Output the (X, Y) coordinate of the center of the cell containing the given text.  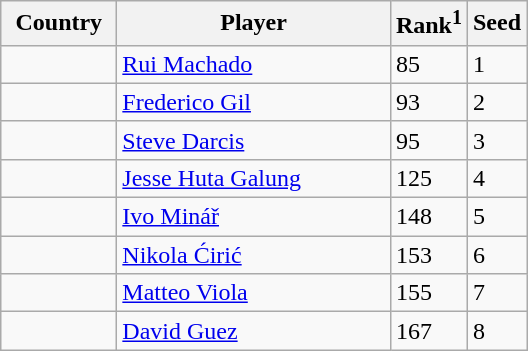
1 (496, 64)
Jesse Huta Galung (254, 178)
155 (428, 293)
Rui Machado (254, 64)
6 (496, 255)
4 (496, 178)
Steve Darcis (254, 140)
Frederico Gil (254, 102)
Matteo Viola (254, 293)
7 (496, 293)
Country (59, 24)
167 (428, 331)
2 (496, 102)
85 (428, 64)
Nikola Ćirić (254, 255)
95 (428, 140)
125 (428, 178)
David Guez (254, 331)
3 (496, 140)
93 (428, 102)
8 (496, 331)
Rank1 (428, 24)
Ivo Minář (254, 217)
148 (428, 217)
153 (428, 255)
Seed (496, 24)
5 (496, 217)
Player (254, 24)
